Find where the given text appears and provide that cell's center as (x, y) coordinate. 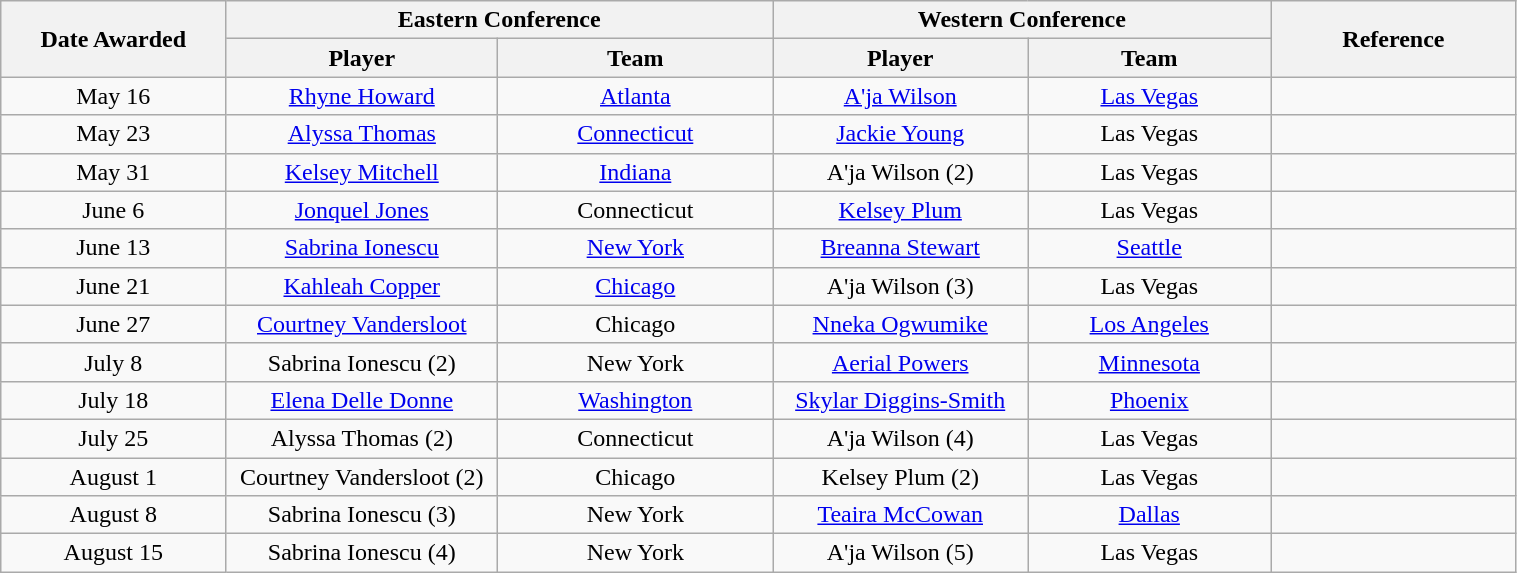
Jackie Young (900, 134)
Kahleah Copper (362, 286)
Skylar Diggins-Smith (900, 400)
Seattle (1150, 248)
Rhyne Howard (362, 96)
May 23 (114, 134)
Sabrina Ionescu (4) (362, 553)
Washington (636, 400)
June 27 (114, 324)
A'ja Wilson (3) (900, 286)
Elena Delle Donne (362, 400)
Date Awarded (114, 39)
Teaira McCowan (900, 515)
Sabrina Ionescu (3) (362, 515)
Courtney Vandersloot (2) (362, 477)
Reference (1394, 39)
A'ja Wilson (900, 96)
Dallas (1150, 515)
Breanna Stewart (900, 248)
Courtney Vandersloot (362, 324)
Nneka Ogwumike (900, 324)
June 13 (114, 248)
Minnesota (1150, 362)
Eastern Conference (500, 20)
Kelsey Mitchell (362, 172)
Aerial Powers (900, 362)
August 1 (114, 477)
May 31 (114, 172)
Alyssa Thomas (362, 134)
July 25 (114, 438)
Los Angeles (1150, 324)
July 8 (114, 362)
August 8 (114, 515)
Atlanta (636, 96)
Alyssa Thomas (2) (362, 438)
A'ja Wilson (5) (900, 553)
Sabrina Ionescu (2) (362, 362)
Phoenix (1150, 400)
August 15 (114, 553)
A'ja Wilson (4) (900, 438)
June 6 (114, 210)
Kelsey Plum (900, 210)
A'ja Wilson (2) (900, 172)
June 21 (114, 286)
May 16 (114, 96)
July 18 (114, 400)
Sabrina Ionescu (362, 248)
Indiana (636, 172)
Jonquel Jones (362, 210)
Kelsey Plum (2) (900, 477)
Western Conference (1022, 20)
